For the text-containing cell, return its midpoint in [x, y] coordinate format. 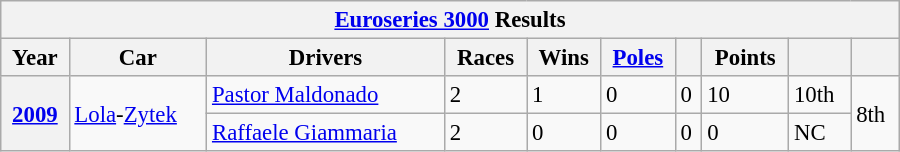
Races [485, 58]
10 [746, 95]
Euroseries 3000 Results [450, 20]
1 [564, 95]
Poles [638, 58]
Raffaele Giammaria [326, 133]
Year [35, 58]
10th [820, 95]
8th [875, 114]
Pastor Maldonado [326, 95]
2009 [35, 114]
Lola-Zytek [138, 114]
Points [746, 58]
Drivers [326, 58]
NC [820, 133]
Car [138, 58]
Wins [564, 58]
